Extract the (X, Y) coordinate from the center of the cell holding the provided text.  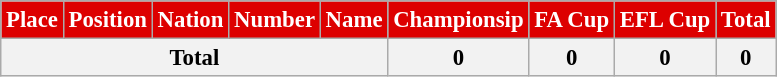
Name (354, 20)
Championsip (458, 20)
Number (275, 20)
Place (32, 20)
Nation (190, 20)
Position (108, 20)
EFL Cup (664, 20)
FA Cup (572, 20)
